Identify which cell holds the provided text, then report its [x, y] central coordinate. 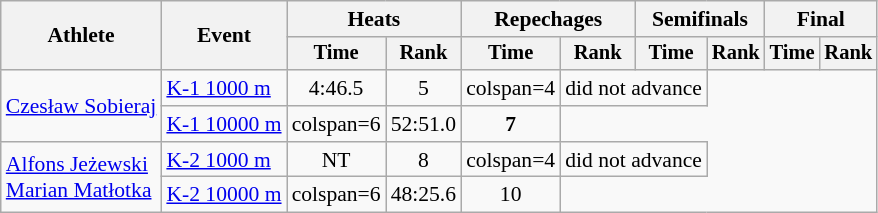
10 [510, 195]
K-1 10000 m [224, 124]
5 [424, 88]
K-2 10000 m [224, 195]
Czesław Sobieraj [82, 106]
Repechages [548, 19]
8 [424, 160]
K-2 1000 m [224, 160]
Semifinals [700, 19]
Final [821, 19]
48:25.6 [424, 195]
Heats [374, 19]
Athlete [82, 36]
Alfons JeżewskiMarian Matłotka [82, 178]
K-1 1000 m [224, 88]
52:51.0 [424, 124]
4:46.5 [336, 88]
Event [224, 36]
NT [336, 160]
7 [510, 124]
